Search for the cell housing the specified text and yield its [x, y] center coordinate. 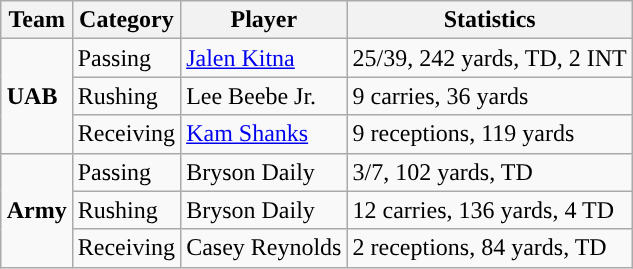
Casey Reynolds [264, 248]
9 receptions, 119 yards [490, 134]
Jalen Kitna [264, 58]
Category [126, 20]
12 carries, 136 yards, 4 TD [490, 210]
3/7, 102 yards, TD [490, 172]
Lee Beebe Jr. [264, 96]
Team [36, 20]
2 receptions, 84 yards, TD [490, 248]
Kam Shanks [264, 134]
Statistics [490, 20]
Player [264, 20]
25/39, 242 yards, TD, 2 INT [490, 58]
Army [36, 210]
9 carries, 36 yards [490, 96]
UAB [36, 96]
